From the cell containing the given text, extract its center point as (x, y) coordinate. 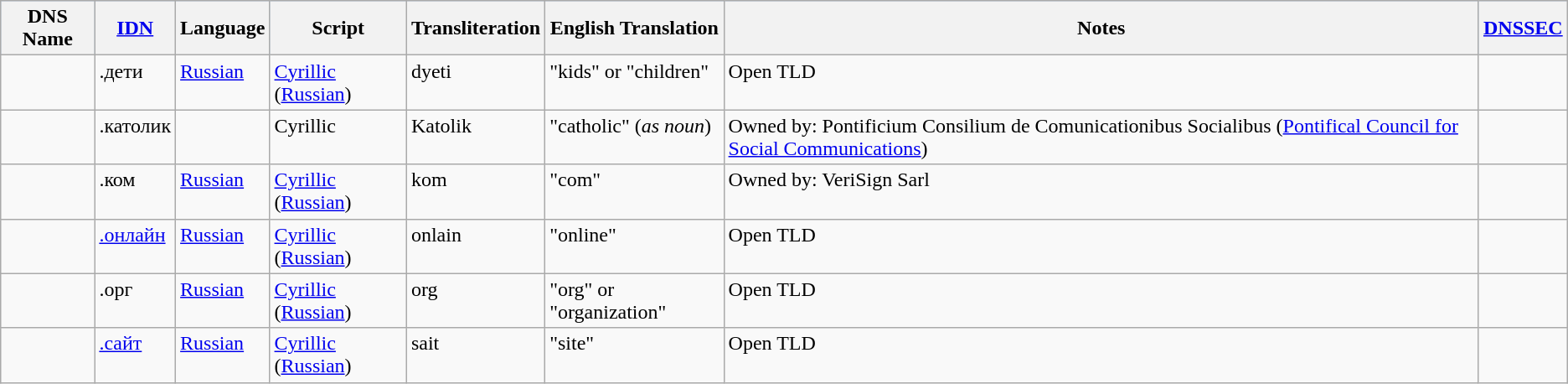
DNS Name (48, 29)
DNSSEC (1523, 29)
"site" (635, 355)
.дети (136, 82)
Owned by: Pontificium Consilium de Comunicationibus Socialibus (Pontifical Council for Social Communications) (1101, 138)
"com" (635, 191)
"online" (635, 246)
English Translation (635, 29)
dyeti (476, 82)
.онлайн (136, 246)
Script (338, 29)
Transliteration (476, 29)
"сatholic" (as noun) (635, 138)
Language (223, 29)
Owned by: VeriSign Sarl (1101, 191)
kom (476, 191)
IDN (136, 29)
Katolik (476, 138)
Notes (1101, 29)
.сайт (136, 355)
"kids" or "children" (635, 82)
.католик (136, 138)
"org" or "organization" (635, 300)
onlain (476, 246)
Cyrillic (338, 138)
.ком (136, 191)
sait (476, 355)
org (476, 300)
.орг (136, 300)
